Detect which cell encompasses the target text, then output its (x, y) center coordinate. 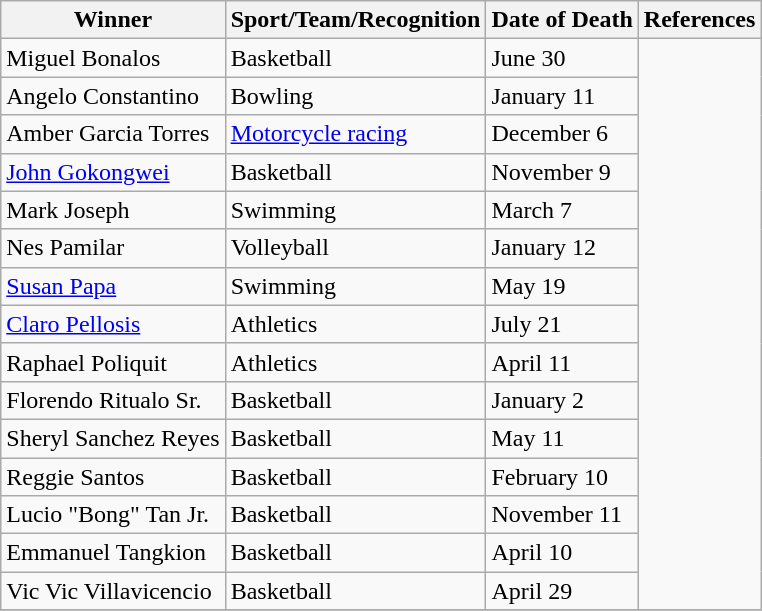
March 7 (562, 210)
May 19 (562, 286)
Miguel Bonalos (113, 58)
Vic Vic Villavicencio (113, 591)
January 12 (562, 248)
Susan Papa (113, 286)
Bowling (356, 96)
Angelo Constantino (113, 96)
February 10 (562, 477)
Raphael Poliquit (113, 362)
Nes Pamilar (113, 248)
January 2 (562, 400)
Winner (113, 20)
Date of Death (562, 20)
November 11 (562, 515)
Volleyball (356, 248)
Emmanuel Tangkion (113, 553)
Lucio "Bong" Tan Jr. (113, 515)
June 30 (562, 58)
Motorcycle racing (356, 134)
July 21 (562, 324)
Mark Joseph (113, 210)
Sheryl Sanchez Reyes (113, 438)
John Gokongwei (113, 172)
April 11 (562, 362)
References (700, 20)
Amber Garcia Torres (113, 134)
April 29 (562, 591)
November 9 (562, 172)
January 11 (562, 96)
April 10 (562, 553)
December 6 (562, 134)
May 11 (562, 438)
Claro Pellosis (113, 324)
Sport/Team/Recognition (356, 20)
Florendo Ritualo Sr. (113, 400)
Reggie Santos (113, 477)
